For the text-containing cell, return its midpoint in [X, Y] coordinate format. 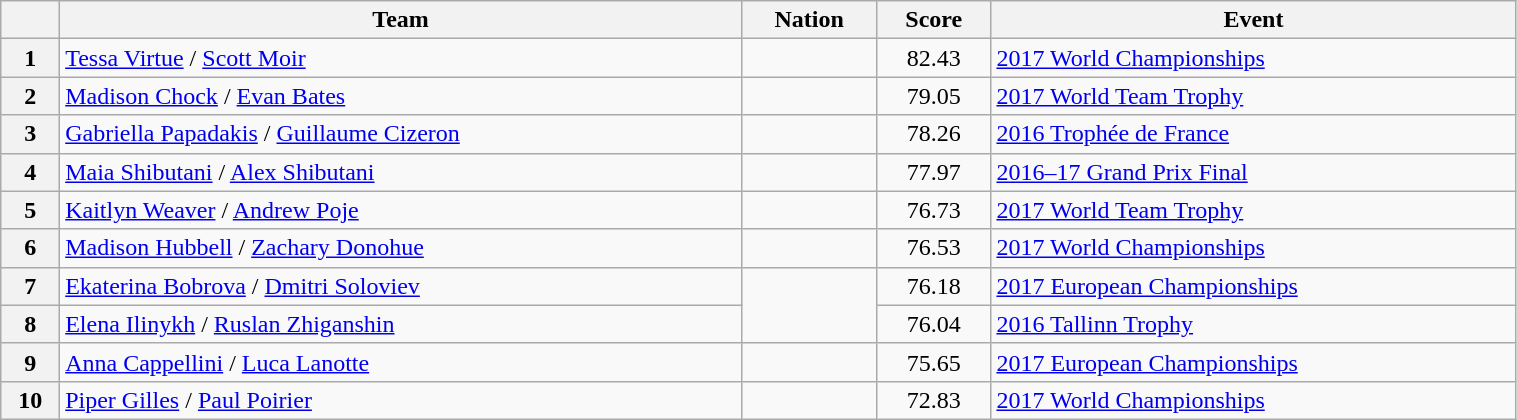
Anna Cappellini / Luca Lanotte [401, 362]
Event [1254, 20]
5 [30, 210]
2016–17 Grand Prix Final [1254, 172]
2016 Trophée de France [1254, 134]
76.04 [934, 324]
Elena Ilinykh / Ruslan Zhiganshin [401, 324]
Tessa Virtue / Scott Moir [401, 58]
9 [30, 362]
75.65 [934, 362]
76.73 [934, 210]
78.26 [934, 134]
82.43 [934, 58]
Nation [810, 20]
2016 Tallinn Trophy [1254, 324]
4 [30, 172]
76.53 [934, 248]
76.18 [934, 286]
3 [30, 134]
1 [30, 58]
10 [30, 400]
Gabriella Papadakis / Guillaume Cizeron [401, 134]
6 [30, 248]
77.97 [934, 172]
79.05 [934, 96]
Piper Gilles / Paul Poirier [401, 400]
Maia Shibutani / Alex Shibutani [401, 172]
Score [934, 20]
Ekaterina Bobrova / Dmitri Soloviev [401, 286]
72.83 [934, 400]
7 [30, 286]
8 [30, 324]
Madison Hubbell / Zachary Donohue [401, 248]
Team [401, 20]
Madison Chock / Evan Bates [401, 96]
2 [30, 96]
Kaitlyn Weaver / Andrew Poje [401, 210]
